Return (X, Y) of the center of cell containing provided text 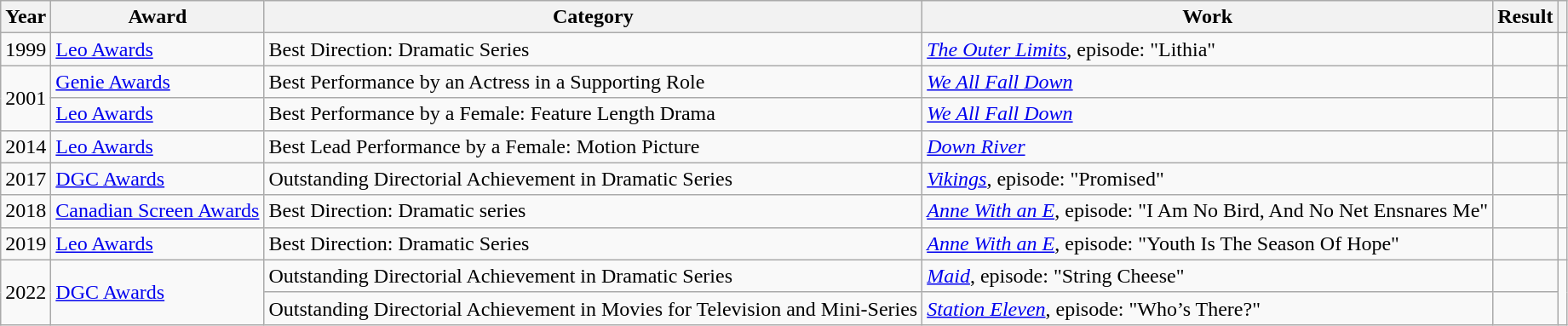
2001 (26, 98)
Genie Awards (158, 82)
1999 (26, 49)
The Outer Limits, episode: "Lithia" (1208, 49)
Result (1525, 17)
Down River (1208, 146)
Category (593, 17)
Best Performance by a Female: Feature Length Drama (593, 114)
2018 (26, 211)
2017 (26, 179)
Outstanding Directorial Achievement in Movies for Television and Mini-Series (593, 308)
Work (1208, 17)
Station Eleven, episode: "Who’s There?" (1208, 308)
2014 (26, 146)
Best Direction: Dramatic series (593, 211)
Best Performance by an Actress in a Supporting Role (593, 82)
Anne With an E, episode: "I Am No Bird, And No Net Ensnares Me" (1208, 211)
2022 (26, 292)
2019 (26, 243)
Canadian Screen Awards (158, 211)
Best Lead Performance by a Female: Motion Picture (593, 146)
Year (26, 17)
Award (158, 17)
Vikings, episode: "Promised" (1208, 179)
Anne With an E, episode: "Youth Is The Season Of Hope" (1208, 243)
Maid, episode: "String Cheese" (1208, 276)
